Locate the cell with the specified text and output its (X, Y) center coordinate. 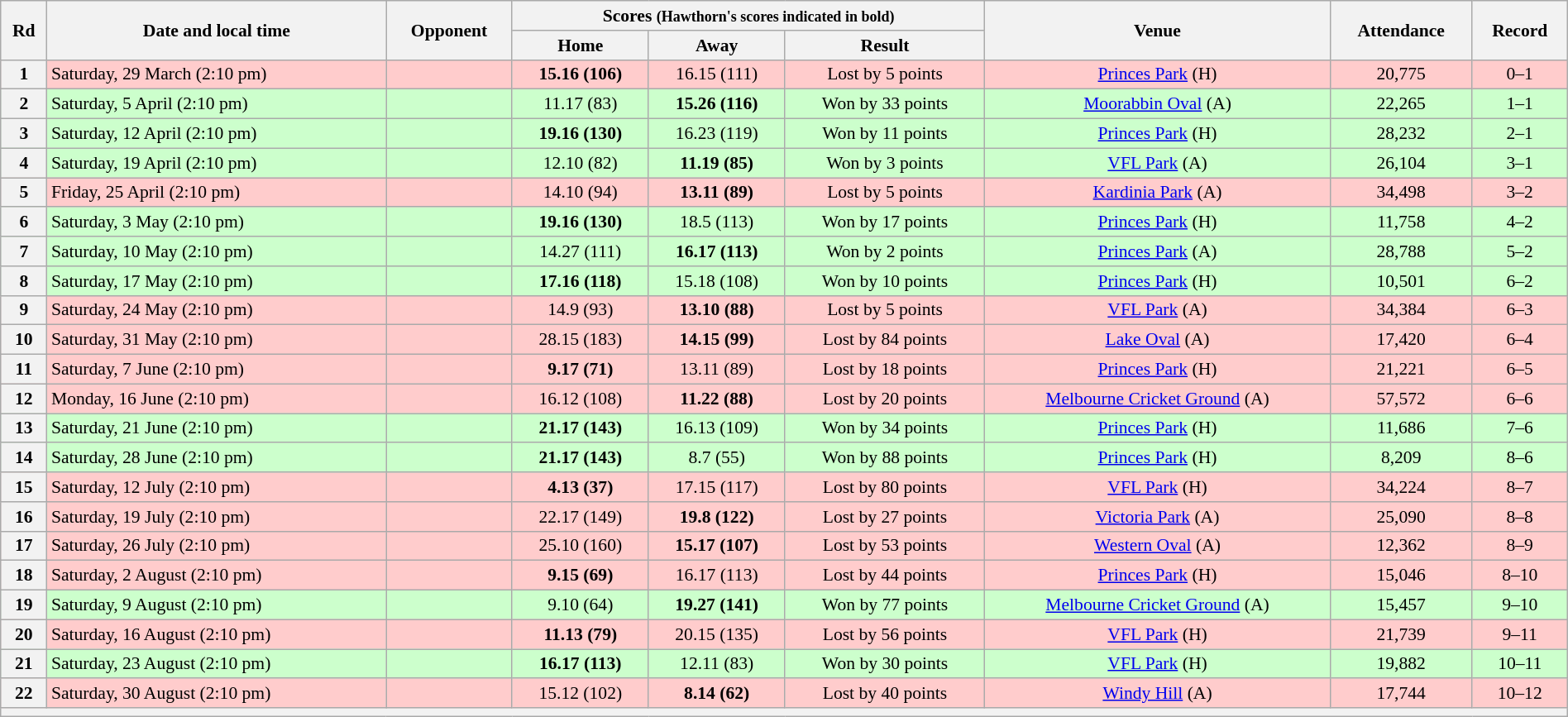
Venue (1158, 30)
Lost by 56 points (885, 634)
Saturday, 19 April (2:10 pm) (217, 163)
Opponent (450, 30)
Won by 34 points (885, 428)
6–6 (1520, 399)
12,362 (1401, 546)
5–2 (1520, 251)
Saturday, 16 August (2:10 pm) (217, 634)
18.5 (113) (716, 222)
Won by 3 points (885, 163)
Saturday, 12 July (2:10 pm) (217, 487)
11.17 (83) (581, 104)
15.16 (106) (581, 74)
Won by 77 points (885, 605)
Saturday, 9 August (2:10 pm) (217, 605)
2 (24, 104)
17.15 (117) (716, 487)
Result (885, 45)
4 (24, 163)
7 (24, 251)
Princes Park (A) (1158, 251)
Saturday, 30 August (2:10 pm) (217, 694)
13.10 (88) (716, 310)
9–10 (1520, 605)
Saturday, 19 July (2:10 pm) (217, 517)
19.27 (141) (716, 605)
11.13 (79) (581, 634)
8–8 (1520, 517)
Saturday, 12 April (2:10 pm) (217, 134)
Saturday, 21 June (2:10 pm) (217, 428)
1 (24, 74)
12.11 (83) (716, 664)
3 (24, 134)
8,209 (1401, 458)
Rd (24, 30)
Home (581, 45)
Lost by 44 points (885, 576)
28,788 (1401, 251)
9–11 (1520, 634)
14.27 (111) (581, 251)
10–11 (1520, 664)
15.17 (107) (716, 546)
20.15 (135) (716, 634)
15,046 (1401, 576)
8–7 (1520, 487)
15.18 (108) (716, 281)
Saturday, 23 August (2:10 pm) (217, 664)
Victoria Park (A) (1158, 517)
8.7 (55) (716, 458)
Attendance (1401, 30)
9.10 (64) (581, 605)
Saturday, 31 May (2:10 pm) (217, 340)
25,090 (1401, 517)
14 (24, 458)
6 (24, 222)
6–4 (1520, 340)
Lost by 84 points (885, 340)
Lost by 40 points (885, 694)
28,232 (1401, 134)
Saturday, 7 June (2:10 pm) (217, 370)
28.15 (183) (581, 340)
Lost by 27 points (885, 517)
25.10 (160) (581, 546)
Saturday, 29 March (2:10 pm) (217, 74)
6–3 (1520, 310)
34,498 (1401, 193)
11,758 (1401, 222)
20 (24, 634)
11,686 (1401, 428)
14.10 (94) (581, 193)
4.13 (37) (581, 487)
34,384 (1401, 310)
Moorabbin Oval (A) (1158, 104)
Away (716, 45)
Lost by 53 points (885, 546)
Friday, 25 April (2:10 pm) (217, 193)
22 (24, 694)
6–2 (1520, 281)
21 (24, 664)
Lost by 20 points (885, 399)
Western Oval (A) (1158, 546)
26,104 (1401, 163)
9.17 (71) (581, 370)
18 (24, 576)
Record (1520, 30)
19 (24, 605)
11 (24, 370)
9.15 (69) (581, 576)
21,221 (1401, 370)
2–1 (1520, 134)
Won by 17 points (885, 222)
Won by 2 points (885, 251)
Windy Hill (A) (1158, 694)
1–1 (1520, 104)
Saturday, 24 May (2:10 pm) (217, 310)
14.9 (93) (581, 310)
10,501 (1401, 281)
3–2 (1520, 193)
3–1 (1520, 163)
16.12 (108) (581, 399)
22.17 (149) (581, 517)
Saturday, 2 August (2:10 pm) (217, 576)
Monday, 16 June (2:10 pm) (217, 399)
19,882 (1401, 664)
8–10 (1520, 576)
14.15 (99) (716, 340)
Won by 30 points (885, 664)
19.8 (122) (716, 517)
16.13 (109) (716, 428)
Saturday, 28 June (2:10 pm) (217, 458)
7–6 (1520, 428)
8–9 (1520, 546)
15.12 (102) (581, 694)
11.19 (85) (716, 163)
Saturday, 3 May (2:10 pm) (217, 222)
Saturday, 10 May (2:10 pm) (217, 251)
22,265 (1401, 104)
57,572 (1401, 399)
20,775 (1401, 74)
8.14 (62) (716, 694)
16.15 (111) (716, 74)
Lost by 18 points (885, 370)
17,744 (1401, 694)
Saturday, 5 April (2:10 pm) (217, 104)
Date and local time (217, 30)
16 (24, 517)
34,224 (1401, 487)
5 (24, 193)
Lost by 80 points (885, 487)
0–1 (1520, 74)
Saturday, 26 July (2:10 pm) (217, 546)
17,420 (1401, 340)
12.10 (82) (581, 163)
15.26 (116) (716, 104)
15 (24, 487)
Saturday, 17 May (2:10 pm) (217, 281)
8–6 (1520, 458)
10–12 (1520, 694)
10 (24, 340)
8 (24, 281)
4–2 (1520, 222)
15,457 (1401, 605)
16.23 (119) (716, 134)
17.16 (118) (581, 281)
13 (24, 428)
Won by 33 points (885, 104)
Won by 10 points (885, 281)
6–5 (1520, 370)
Won by 88 points (885, 458)
Kardinia Park (A) (1158, 193)
17 (24, 546)
Scores (Hawthorn's scores indicated in bold) (748, 16)
11.22 (88) (716, 399)
Lake Oval (A) (1158, 340)
21,739 (1401, 634)
Won by 11 points (885, 134)
9 (24, 310)
12 (24, 399)
